Return the [X, Y] coordinate for the center point of the cell that contains the specified text.  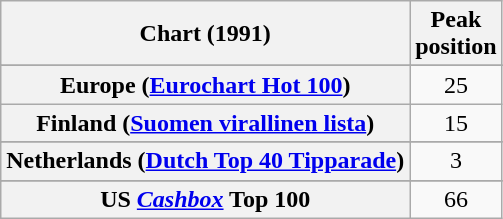
66 [456, 199]
3 [456, 161]
Peakposition [456, 34]
25 [456, 85]
Chart (1991) [206, 34]
Finland (Suomen virallinen lista) [206, 123]
US Cashbox Top 100 [206, 199]
Europe (Eurochart Hot 100) [206, 85]
Netherlands (Dutch Top 40 Tipparade) [206, 161]
15 [456, 123]
